For the text-containing cell, return its midpoint in [X, Y] coordinate format. 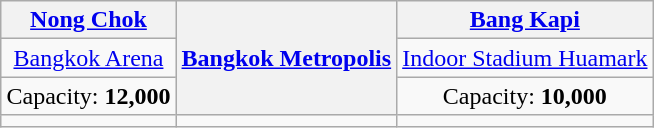
Bangkok Arena [88, 58]
Nong Chok [88, 20]
Bang Kapi [525, 20]
Indoor Stadium Huamark [525, 58]
Bangkok Metropolis [286, 58]
Capacity: 10,000 [525, 96]
Capacity: 12,000 [88, 96]
